Scan for the cell matching the given text and deliver its [x, y] coordinate at center. 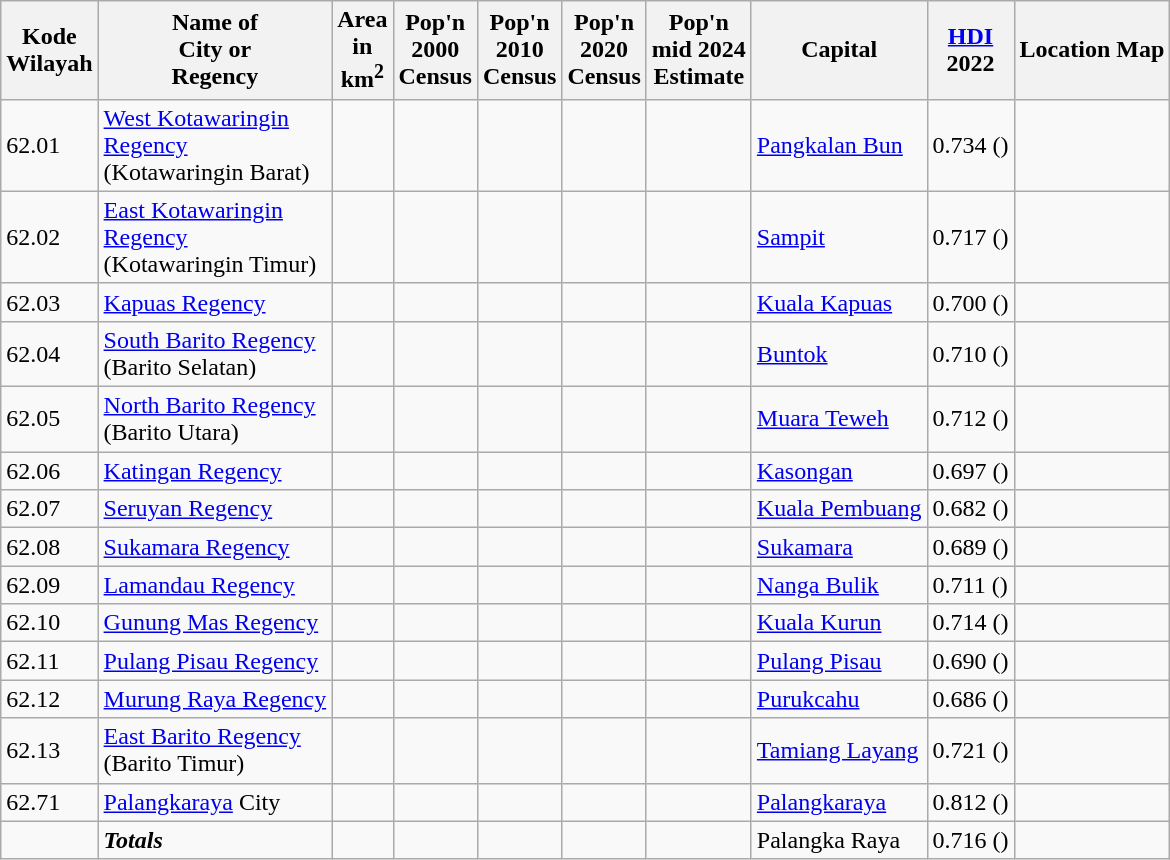
62.08 [50, 547]
HDI2022 [970, 50]
62.07 [50, 509]
East KotawaringinRegency(Kotawaringin Timur) [215, 237]
Purukcahu [839, 699]
62.13 [50, 750]
0.714 () [970, 623]
0.734 () [970, 145]
Capital [839, 50]
0.689 () [970, 547]
0.697 () [970, 471]
62.05 [50, 420]
62.03 [50, 302]
0.690 () [970, 661]
62.11 [50, 661]
Murung Raya Regency [215, 699]
Pulang Pisau [839, 661]
Nanga Bulik [839, 585]
Areainkm2 [362, 50]
Seruyan Regency [215, 509]
62.06 [50, 471]
East Barito Regency(Barito Timur) [215, 750]
Kuala Pembuang [839, 509]
Kasongan [839, 471]
Pop'n2000Census [435, 50]
0.686 () [970, 699]
0.716 () [970, 840]
KodeWilayah [50, 50]
Kuala Kapuas [839, 302]
Palangkaraya City [215, 802]
Buntok [839, 354]
0.682 () [970, 509]
Pop'n2020Census [604, 50]
Pop'nmid 2024Estimate [698, 50]
0.700 () [970, 302]
West KotawaringinRegency(Kotawaringin Barat) [215, 145]
0.712 () [970, 420]
Location Map [1092, 50]
62.04 [50, 354]
0.710 () [970, 354]
62.09 [50, 585]
62.12 [50, 699]
Katingan Regency [215, 471]
Pop'n2010Census [519, 50]
0.721 () [970, 750]
Gunung Mas Regency [215, 623]
Lamandau Regency [215, 585]
Pulang Pisau Regency [215, 661]
Palangka Raya [839, 840]
Sampit [839, 237]
North Barito Regency(Barito Utara) [215, 420]
Sukamara Regency [215, 547]
0.717 () [970, 237]
0.711 () [970, 585]
62.01 [50, 145]
Sukamara [839, 547]
62.71 [50, 802]
Name ofCity orRegency [215, 50]
0.812 () [970, 802]
Tamiang Layang [839, 750]
Palangkaraya [839, 802]
Kuala Kurun [839, 623]
Kapuas Regency [215, 302]
South Barito Regency(Barito Selatan) [215, 354]
62.02 [50, 237]
Muara Teweh [839, 420]
Totals [215, 840]
62.10 [50, 623]
Pangkalan Bun [839, 145]
